Determine the [x, y] coordinate at the center of the cell enclosing the given text.  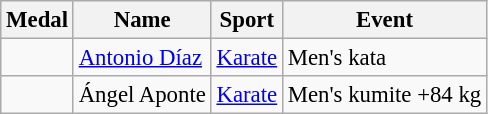
Sport [246, 20]
Event [384, 20]
Medal [38, 20]
Men's kumite +84 kg [384, 95]
Men's kata [384, 58]
Name [142, 20]
Antonio Díaz [142, 58]
Ángel Aponte [142, 95]
